Output the [X, Y] coordinate of the center of the cell containing the given text.  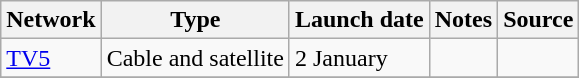
2 January [359, 58]
Type [195, 20]
Notes [463, 20]
Network [51, 20]
Cable and satellite [195, 58]
Launch date [359, 20]
Source [538, 20]
TV5 [51, 58]
